Scan for the cell matching the given text and deliver its [X, Y] coordinate at center. 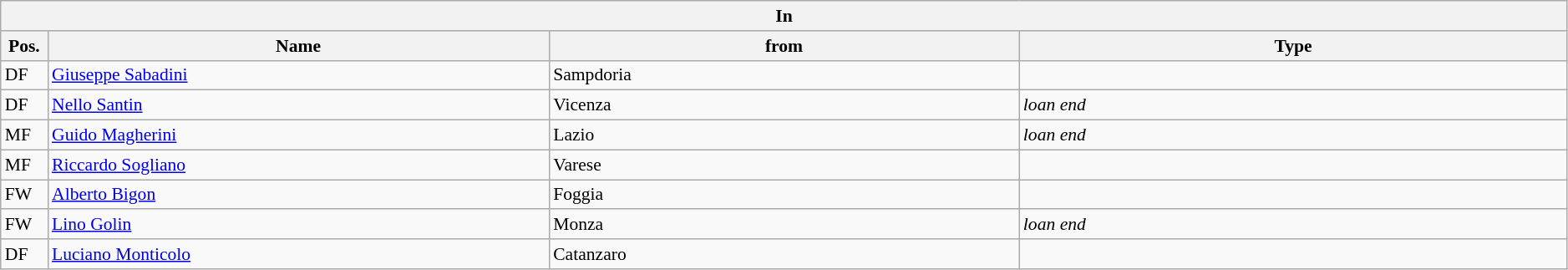
Alberto Bigon [298, 195]
Lazio [784, 135]
Luciano Monticolo [298, 254]
Foggia [784, 195]
Varese [784, 165]
from [784, 46]
Pos. [24, 46]
Vicenza [784, 105]
Catanzaro [784, 254]
Monza [784, 225]
Nello Santin [298, 105]
Giuseppe Sabadini [298, 75]
Name [298, 46]
Lino Golin [298, 225]
Sampdoria [784, 75]
In [784, 16]
Guido Magherini [298, 135]
Riccardo Sogliano [298, 165]
Type [1293, 46]
